Determine the (x, y) coordinate at the center of the cell enclosing the given text.  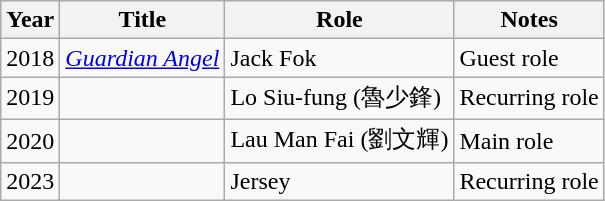
Jersey (340, 181)
Year (30, 20)
Title (142, 20)
Main role (529, 140)
Guest role (529, 58)
2019 (30, 98)
Role (340, 20)
Lau Man Fai (劉文輝) (340, 140)
Lo Siu-fung (魯少鋒) (340, 98)
2018 (30, 58)
Guardian Angel (142, 58)
2020 (30, 140)
Jack Fok (340, 58)
Notes (529, 20)
2023 (30, 181)
